Determine the [x, y] coordinate at the center of the cell enclosing the given text.  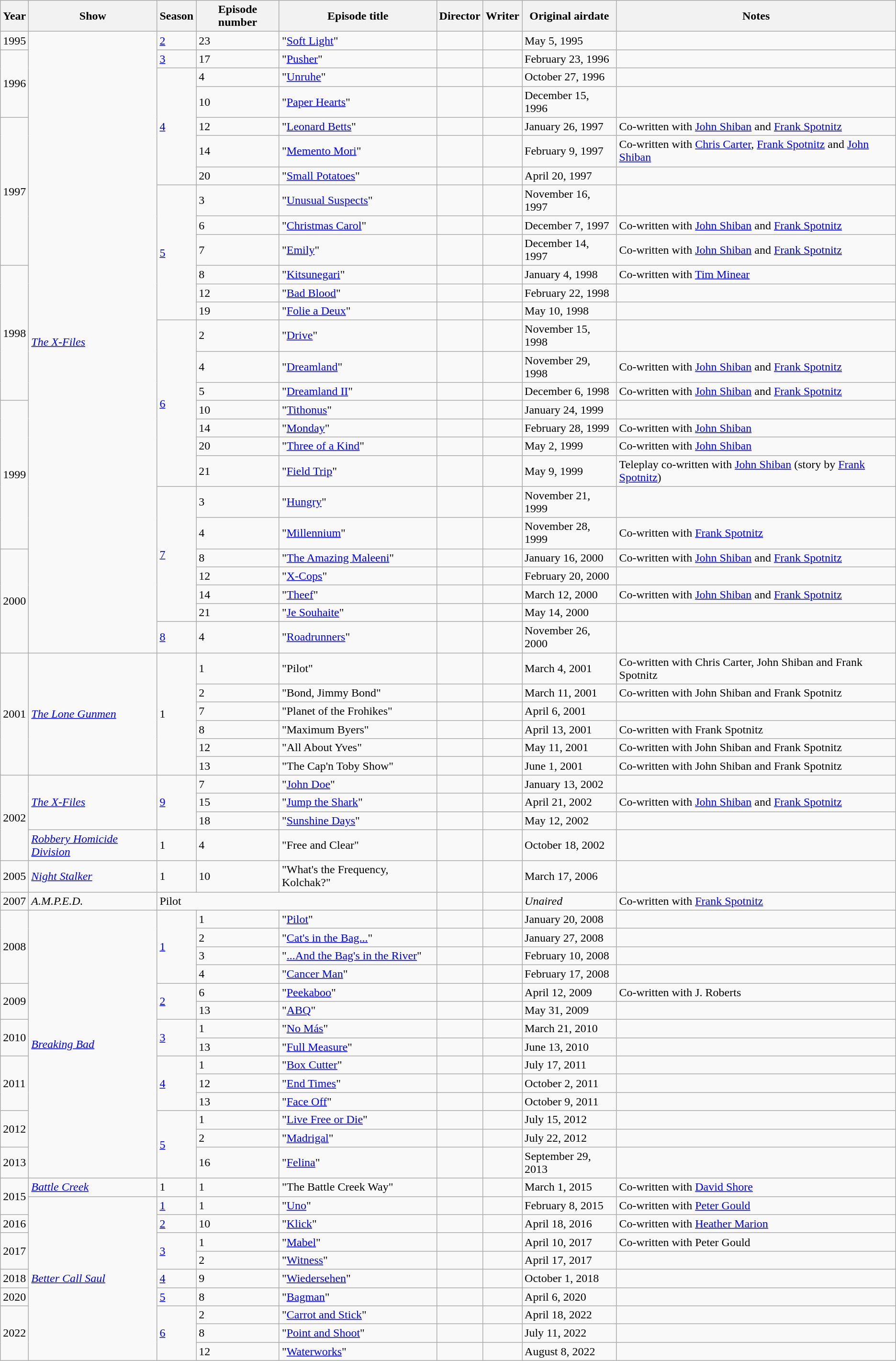
March 12, 2000 [570, 594]
"Sunshine Days" [358, 821]
Show [93, 16]
"Unusual Suspects" [358, 200]
2012 [14, 1129]
January 27, 2008 [570, 937]
"Madrigal" [358, 1138]
"Witness" [358, 1260]
November 29, 1998 [570, 367]
2010 [14, 1038]
"Theef" [358, 594]
May 2, 1999 [570, 446]
May 9, 1999 [570, 471]
"Felina" [358, 1162]
Night Stalker [93, 876]
"End Times" [358, 1083]
"Cancer Man" [358, 974]
2018 [14, 1278]
Robbery Homicide Division [93, 845]
January 13, 2002 [570, 784]
Episode number [238, 16]
1997 [14, 191]
2013 [14, 1162]
Unaired [570, 901]
"The Cap'n Toby Show" [358, 766]
Co-written with Chris Carter, John Shiban and Frank Spotnitz [756, 668]
January 4, 1998 [570, 274]
2015 [14, 1196]
"Hungry" [358, 502]
"ABQ" [358, 1011]
A.M.P.E.D. [93, 901]
May 12, 2002 [570, 821]
"Pusher" [358, 59]
"Leonard Betts" [358, 126]
"X-Cops" [358, 576]
"The Amazing Maleeni" [358, 558]
"Maximum Byers" [358, 730]
The Lone Gunmen [93, 714]
April 13, 2001 [570, 730]
February 9, 1997 [570, 151]
"...And the Bag's in the River" [358, 956]
1996 [14, 83]
"Carrot and Stick" [358, 1315]
"Wiedersehen" [358, 1278]
January 26, 1997 [570, 126]
October 18, 2002 [570, 845]
February 22, 1998 [570, 292]
2009 [14, 1001]
June 13, 2010 [570, 1047]
December 7, 1997 [570, 225]
October 1, 2018 [570, 1278]
Season [177, 16]
Writer [503, 16]
2007 [14, 901]
October 27, 1996 [570, 77]
February 17, 2008 [570, 974]
"Unruhe" [358, 77]
April 21, 2002 [570, 802]
"Memento Mori" [358, 151]
"John Doe" [358, 784]
"What's the Frequency, Kolchak?" [358, 876]
"Full Measure" [358, 1047]
1998 [14, 333]
"Mabel" [358, 1242]
"Klick" [358, 1224]
"Tithonus" [358, 410]
June 1, 2001 [570, 766]
February 8, 2015 [570, 1205]
2017 [14, 1251]
"Box Cutter" [358, 1065]
2001 [14, 714]
2002 [14, 818]
"Christmas Carol" [358, 225]
"Bagman" [358, 1297]
April 17, 2017 [570, 1260]
"Emily" [358, 250]
Year [14, 16]
Co-written with Heather Marion [756, 1224]
2005 [14, 876]
Breaking Bad [93, 1044]
"No Más" [358, 1029]
February 20, 2000 [570, 576]
May 11, 2001 [570, 748]
Co-written with David Shore [756, 1187]
Teleplay co-written with John Shiban (story by Frank Spotnitz) [756, 471]
November 16, 1997 [570, 200]
"Drive" [358, 336]
"Folie a Deux" [358, 311]
2022 [14, 1333]
May 5, 1995 [570, 41]
September 29, 2013 [570, 1162]
April 6, 2001 [570, 711]
"Bad Blood" [358, 292]
"Je Souhaite" [358, 612]
"Dreamland" [358, 367]
2020 [14, 1297]
Original airdate [570, 16]
February 23, 1996 [570, 59]
July 15, 2012 [570, 1120]
July 11, 2022 [570, 1333]
November 15, 1998 [570, 336]
"Face Off" [358, 1102]
March 4, 2001 [570, 668]
"Millennium" [358, 533]
"Kitsunegari" [358, 274]
"Planet of the Frohikes" [358, 711]
March 17, 2006 [570, 876]
23 [238, 41]
April 20, 1997 [570, 176]
Co-written with Chris Carter, Frank Spotnitz and John Shiban [756, 151]
"The Battle Creek Way" [358, 1187]
May 14, 2000 [570, 612]
2000 [14, 600]
October 2, 2011 [570, 1083]
2016 [14, 1224]
"Bond, Jimmy Bond" [358, 693]
"Live Free or Die" [358, 1120]
Co-written with Tim Minear [756, 274]
January 24, 1999 [570, 410]
March 21, 2010 [570, 1029]
April 18, 2022 [570, 1315]
"Free and Clear" [358, 845]
December 14, 1997 [570, 250]
"Three of a Kind" [358, 446]
"Field Trip" [358, 471]
"Point and Shoot" [358, 1333]
"Jump the Shark" [358, 802]
2011 [14, 1083]
August 8, 2022 [570, 1351]
1999 [14, 475]
December 6, 1998 [570, 392]
17 [238, 59]
May 31, 2009 [570, 1011]
Better Call Saul [93, 1278]
"Cat's in the Bag..." [358, 937]
November 28, 1999 [570, 533]
November 21, 1999 [570, 502]
2008 [14, 946]
February 28, 1999 [570, 428]
Director [459, 16]
"Peekaboo" [358, 992]
18 [238, 821]
"Roadrunners" [358, 637]
19 [238, 311]
April 18, 2016 [570, 1224]
"Monday" [358, 428]
1995 [14, 41]
Episode title [358, 16]
July 22, 2012 [570, 1138]
December 15, 1996 [570, 101]
April 6, 2020 [570, 1297]
March 1, 2015 [570, 1187]
"Soft Light" [358, 41]
"Small Potatoes" [358, 176]
"All About Yves" [358, 748]
January 16, 2000 [570, 558]
"Waterworks" [358, 1351]
November 26, 2000 [570, 637]
July 17, 2011 [570, 1065]
October 9, 2011 [570, 1102]
February 10, 2008 [570, 956]
"Paper Hearts" [358, 101]
April 10, 2017 [570, 1242]
"Dreamland II" [358, 392]
Notes [756, 16]
Battle Creek [93, 1187]
April 12, 2009 [570, 992]
Co-written with J. Roberts [756, 992]
"Uno" [358, 1205]
16 [238, 1162]
January 20, 2008 [570, 919]
15 [238, 802]
March 11, 2001 [570, 693]
Pilot [297, 901]
May 10, 1998 [570, 311]
